Scan for the cell matching the given text and deliver its [X, Y] coordinate at center. 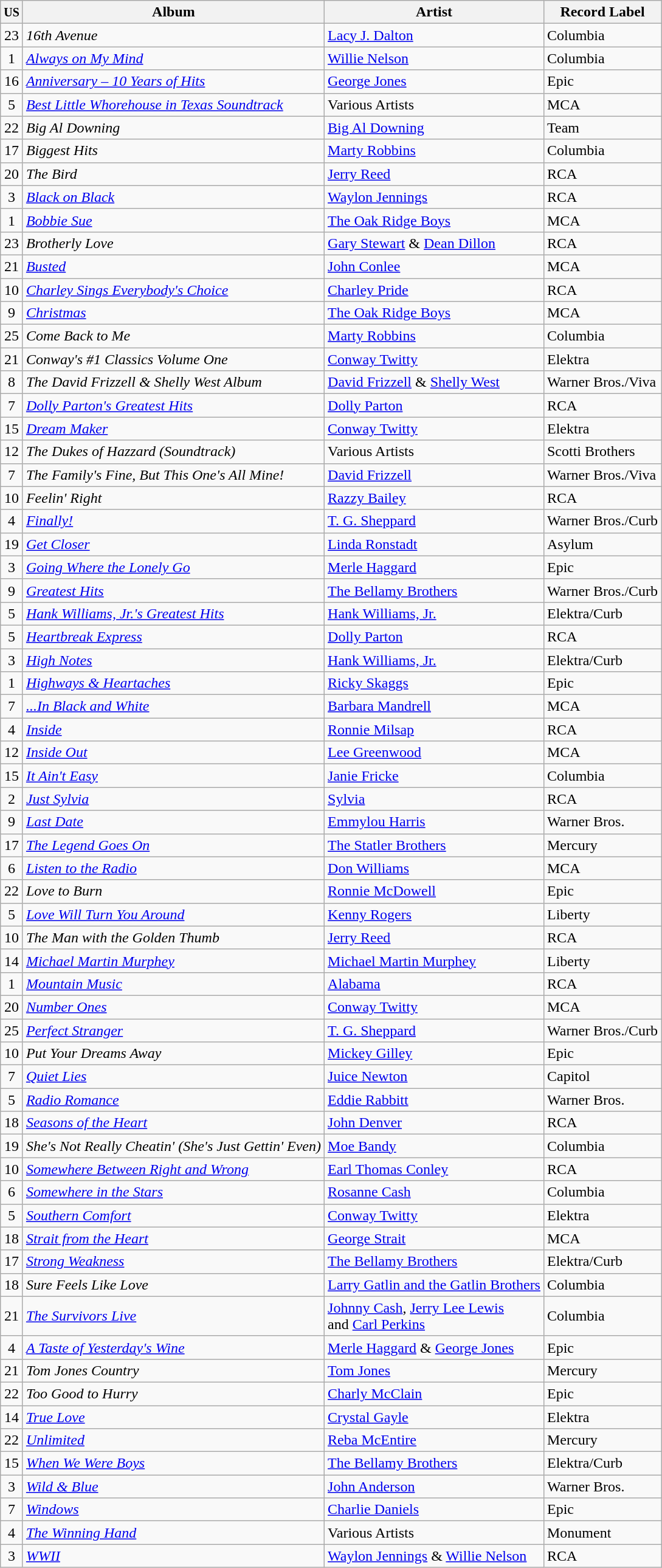
16 [12, 81]
Best Little Whorehouse in Texas Soundtrack [173, 105]
Somewhere in the Stars [173, 1192]
It Ain't Easy [173, 776]
Highways & Heartaches [173, 683]
Heartbreak Express [173, 637]
Wild & Blue [173, 1487]
Charley Pride [434, 290]
Janie Fricke [434, 776]
Southern Comfort [173, 1215]
David Frizzell [434, 475]
Dream Maker [173, 429]
Charly McClain [434, 1394]
2 [12, 799]
Waylon Jennings [434, 197]
The Legend Goes On [173, 845]
Johnny Cash, Jerry Lee Lewisand Carl Perkins [434, 1316]
Quiet Lies [173, 1077]
Busted [173, 266]
Record Label [602, 12]
Bobbie Sue [173, 220]
Perfect Stranger [173, 1031]
Seasons of the Heart [173, 1123]
Come Back to Me [173, 336]
Earl Thomas Conley [434, 1169]
Anniversary – 10 Years of Hits [173, 81]
Sure Feels Like Love [173, 1285]
The Dukes of Hazzard (Soundtrack) [173, 452]
Capitol [602, 1077]
Black on Black [173, 197]
She's Not Really Cheatin' (She's Just Gettin' Even) [173, 1146]
Barbara Mandrell [434, 706]
Razzy Bailey [434, 498]
Charlie Daniels [434, 1510]
The David Frizzell & Shelly West Album [173, 382]
Mountain Music [173, 984]
Asylum [602, 544]
Alabama [434, 984]
Too Good to Hurry [173, 1394]
Don Williams [434, 868]
Ricky Skaggs [434, 683]
Inside Out [173, 753]
Moe Bandy [434, 1146]
Album [173, 12]
16th Avenue [173, 35]
Reba McEntire [434, 1440]
Linda Ronstadt [434, 544]
Always on My Mind [173, 58]
Tom Jones Country [173, 1370]
Merle Haggard [434, 567]
Greatest Hits [173, 590]
Radio Romance [173, 1100]
Finally! [173, 521]
Listen to the Radio [173, 868]
Tom Jones [434, 1370]
The Man with the Golden Thumb [173, 938]
True Love [173, 1417]
Christmas [173, 313]
Lee Greenwood [434, 753]
Lacy J. Dalton [434, 35]
Ronnie Milsap [434, 730]
Going Where the Lonely Go [173, 567]
John Denver [434, 1123]
Monument [602, 1533]
Rosanne Cash [434, 1192]
Larry Gatlin and the Gatlin Brothers [434, 1285]
Get Closer [173, 544]
8 [12, 382]
US [12, 12]
Eddie Rabbitt [434, 1100]
A Taste of Yesterday's Wine [173, 1347]
Emmylou Harris [434, 822]
Ronnie McDowell [434, 891]
Love Will Turn You Around [173, 914]
When We Were Boys [173, 1463]
Windows [173, 1510]
Strait from the Heart [173, 1238]
Willie Nelson [434, 58]
Somewhere Between Right and Wrong [173, 1169]
John Conlee [434, 266]
George Jones [434, 81]
Charley Sings Everybody's Choice [173, 290]
Unlimited [173, 1440]
Love to Burn [173, 891]
Number Ones [173, 1007]
Team [602, 128]
John Anderson [434, 1487]
Crystal Gayle [434, 1417]
David Frizzell & Shelly West [434, 382]
Gary Stewart & Dean Dillon [434, 243]
Sylvia [434, 799]
Conway's #1 Classics Volume One [173, 359]
Feelin' Right [173, 498]
The Statler Brothers [434, 845]
The Bird [173, 174]
Kenny Rogers [434, 914]
Strong Weakness [173, 1262]
High Notes [173, 660]
Dolly Parton's Greatest Hits [173, 406]
Biggest Hits [173, 151]
Just Sylvia [173, 799]
Scotti Brothers [602, 452]
Waylon Jennings & Willie Nelson [434, 1556]
The Survivors Live [173, 1316]
Merle Haggard & George Jones [434, 1347]
Hank Williams, Jr.'s Greatest Hits [173, 613]
...In Black and White [173, 706]
George Strait [434, 1238]
Last Date [173, 822]
Juice Newton [434, 1077]
Mickey Gilley [434, 1054]
The Family's Fine, But This One's All Mine! [173, 475]
The Winning Hand [173, 1533]
Brotherly Love [173, 243]
Put Your Dreams Away [173, 1054]
WWII [173, 1556]
Inside [173, 730]
Artist [434, 12]
